Scan for the cell matching the given text and deliver its (X, Y) coordinate at center. 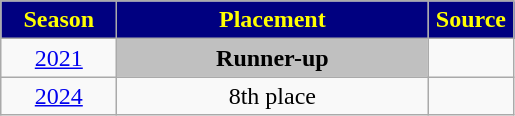
Runner-up (272, 58)
Placement (272, 20)
8th place (272, 96)
2021 (59, 58)
Source (471, 20)
2024 (59, 96)
Season (59, 20)
